Search for the cell housing the specified text and yield its (X, Y) center coordinate. 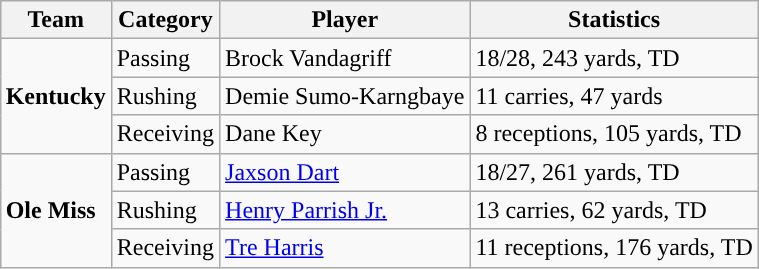
Statistics (614, 20)
Dane Key (345, 134)
18/28, 243 yards, TD (614, 58)
8 receptions, 105 yards, TD (614, 134)
Brock Vandagriff (345, 58)
13 carries, 62 yards, TD (614, 210)
Demie Sumo-Karngbaye (345, 96)
18/27, 261 yards, TD (614, 172)
Category (165, 20)
Player (345, 20)
Team (56, 20)
Henry Parrish Jr. (345, 210)
Ole Miss (56, 210)
11 carries, 47 yards (614, 96)
Kentucky (56, 96)
11 receptions, 176 yards, TD (614, 248)
Tre Harris (345, 248)
Jaxson Dart (345, 172)
